Capture the cell that displays the provided text and extract its (X, Y) central coordinate. 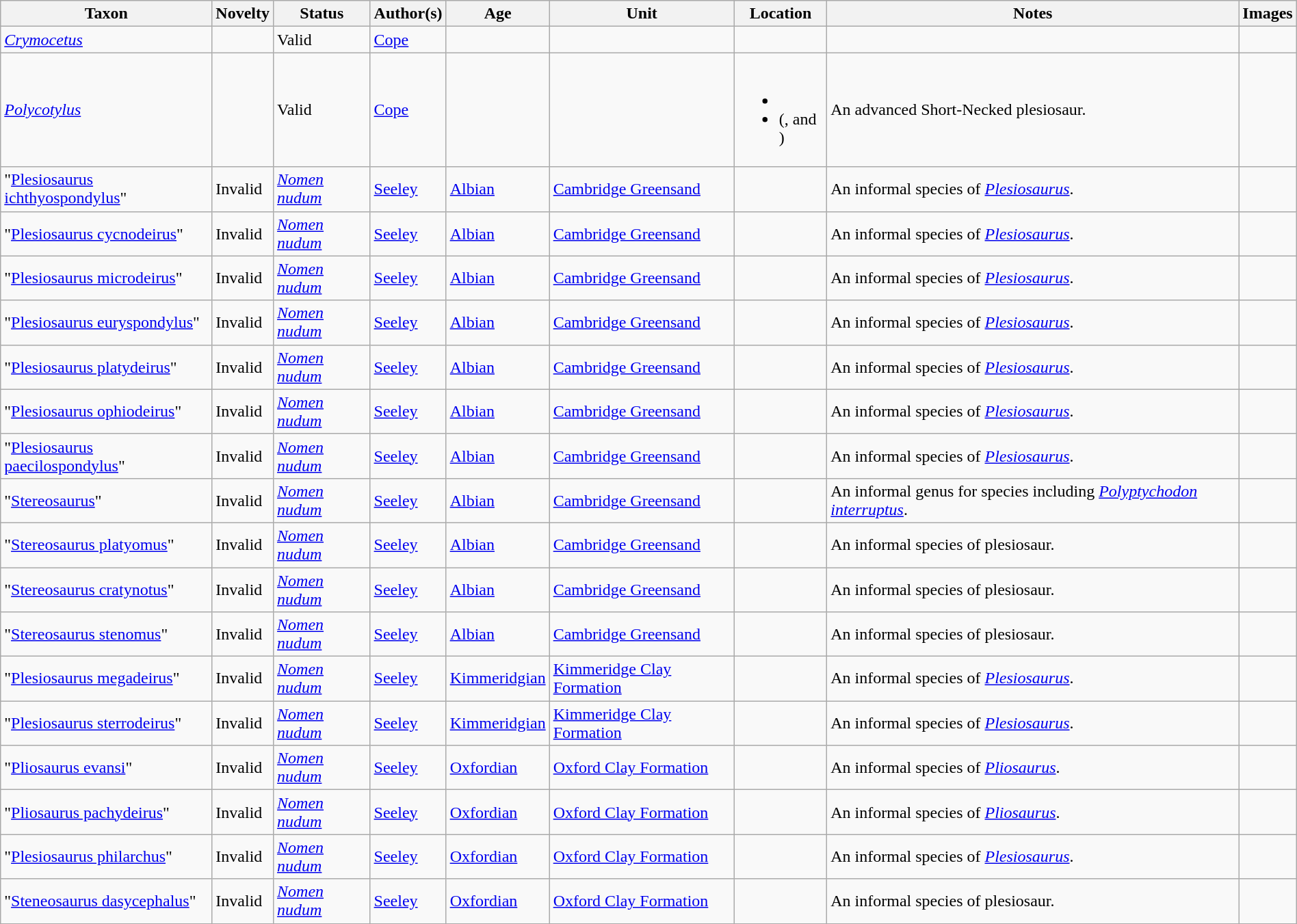
Novelty (243, 14)
Images (1268, 14)
"Plesiosaurus philarchus" (107, 856)
"Plesiosaurus sterrodeirus" (107, 724)
"Steneosaurus dasycephalus" (107, 901)
(, and ) (780, 109)
An advanced Short-Necked plesiosaur. (1033, 109)
"Plesiosaurus platydeirus" (107, 367)
"Stereosaurus stenomus" (107, 635)
"Plesiosaurus paecilospondylus" (107, 456)
"Plesiosaurus euryspondylus" (107, 323)
"Plesiosaurus ophiodeirus" (107, 412)
"Pliosaurus pachydeirus" (107, 813)
"Stereosaurus" (107, 501)
"Plesiosaurus ichthyospondylus" (107, 189)
Location (780, 14)
Author(s) (408, 14)
Notes (1033, 14)
Taxon (107, 14)
"Stereosaurus platyomus" (107, 544)
Age (498, 14)
Status (322, 14)
An informal genus for species including Polyptychodon interruptus. (1033, 501)
Polycotylus (107, 109)
"Plesiosaurus cycnodeirus" (107, 234)
Crymocetus (107, 40)
"Plesiosaurus megadeirus" (107, 678)
Unit (642, 14)
"Plesiosaurus microdeirus" (107, 278)
"Pliosaurus evansi" (107, 767)
"Stereosaurus cratynotus" (107, 590)
